Scan for the cell matching the given text and deliver its (X, Y) coordinate at center. 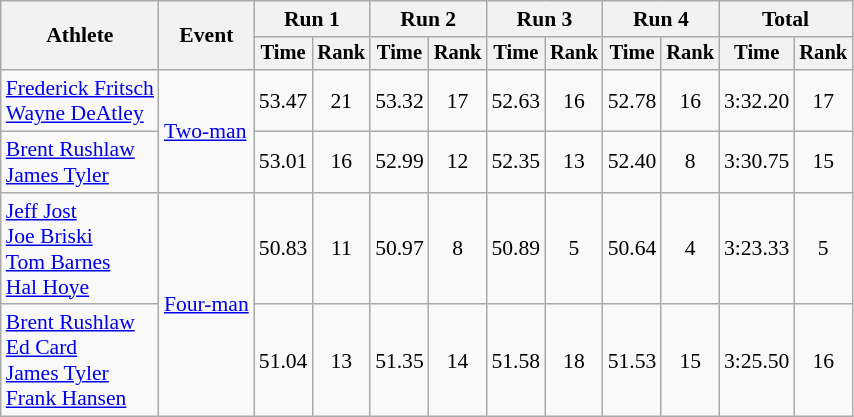
53.01 (284, 162)
51.58 (516, 361)
Run 2 (428, 19)
21 (341, 100)
Event (206, 36)
Two-man (206, 131)
52.40 (632, 162)
Jeff JostJoe BriskiTom BarnesHal Hoye (80, 249)
50.83 (284, 249)
50.97 (400, 249)
Total (786, 19)
Frederick FritschWayne DeAtley (80, 100)
50.64 (632, 249)
Run 1 (312, 19)
Run 3 (544, 19)
3:23.33 (756, 249)
3:32.20 (756, 100)
53.32 (400, 100)
52.63 (516, 100)
51.53 (632, 361)
4 (690, 249)
Four-man (206, 305)
14 (458, 361)
52.35 (516, 162)
12 (458, 162)
51.35 (400, 361)
Brent RushlawJames Tyler (80, 162)
18 (574, 361)
52.99 (400, 162)
50.89 (516, 249)
11 (341, 249)
52.78 (632, 100)
3:30.75 (756, 162)
Run 4 (661, 19)
Athlete (80, 36)
3:25.50 (756, 361)
51.04 (284, 361)
Brent RushlawEd CardJames TylerFrank Hansen (80, 361)
53.47 (284, 100)
